Return (x, y) of the center of cell containing provided text 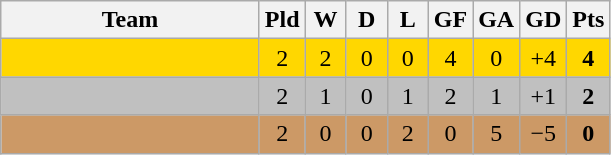
W (326, 20)
+1 (544, 96)
GA (496, 20)
−5 (544, 134)
+4 (544, 58)
5 (496, 134)
L (408, 20)
D (366, 20)
GD (544, 20)
Pld (282, 20)
Pts (588, 20)
GF (450, 20)
Team (130, 20)
